Determine the [x, y] coordinate at the center of the cell enclosing the given text.  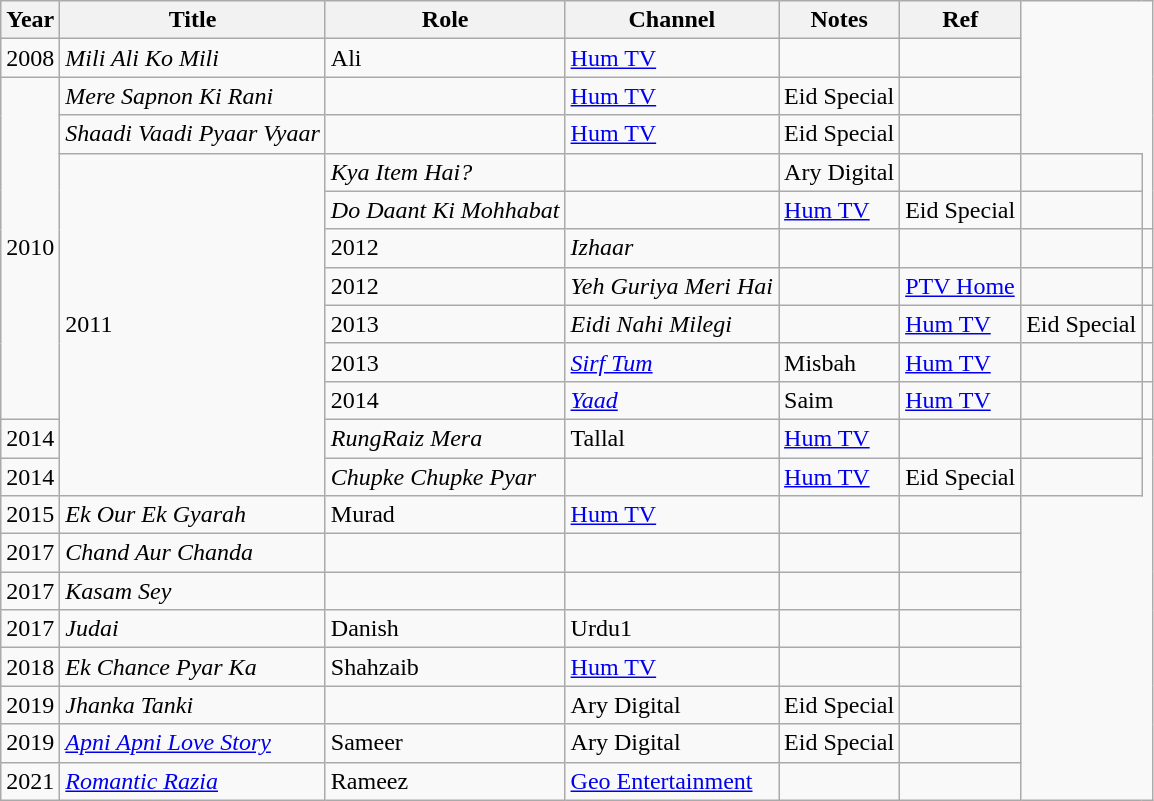
2008 [30, 58]
Kasam Sey [193, 591]
RungRaiz Mera [445, 438]
Jhanka Tanki [193, 705]
Chupke Chupke Pyar [445, 477]
Notes [840, 20]
Rameez [445, 781]
Geo Entertainment [672, 781]
Title [193, 20]
Shahzaib [445, 667]
Kya Item Hai? [445, 172]
Year [30, 20]
Urdu1 [672, 629]
Judai [193, 629]
Ek Chance Pyar Ka [193, 667]
PTV Home [960, 286]
Murad [445, 515]
2010 [30, 248]
Ek Our Ek Gyarah [193, 515]
2015 [30, 515]
Chand Aur Chanda [193, 553]
Channel [672, 20]
Danish [445, 629]
Mili Ali Ko Mili [193, 58]
Ref [960, 20]
Do Daant Ki Mohhabat [445, 210]
2011 [193, 324]
Misbah [840, 362]
2018 [30, 667]
Ali [445, 58]
Saim [840, 400]
Sirf Tum [672, 362]
Apni Apni Love Story [193, 743]
Tallal [672, 438]
Shaadi Vaadi Pyaar Vyaar [193, 134]
Eidi Nahi Milegi [672, 324]
2021 [30, 781]
Role [445, 20]
Romantic Razia [193, 781]
Sameer [445, 743]
Yaad [672, 400]
Mere Sapnon Ki Rani [193, 96]
Yeh Guriya Meri Hai [672, 286]
Izhaar [672, 248]
